For the text-containing cell, return its midpoint in [x, y] coordinate format. 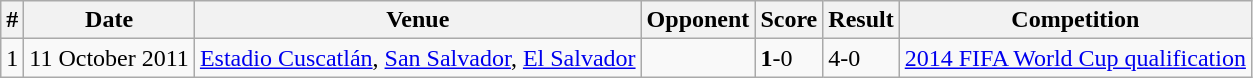
11 October 2011 [110, 58]
# [12, 20]
Estadio Cuscatlán, San Salvador, El Salvador [418, 58]
Result [861, 20]
Date [110, 20]
1 [12, 58]
4-0 [861, 58]
Competition [1075, 20]
2014 FIFA World Cup qualification [1075, 58]
1-0 [789, 58]
Opponent [698, 20]
Venue [418, 20]
Score [789, 20]
